Determine the [x, y] coordinate at the center of the cell enclosing the given text.  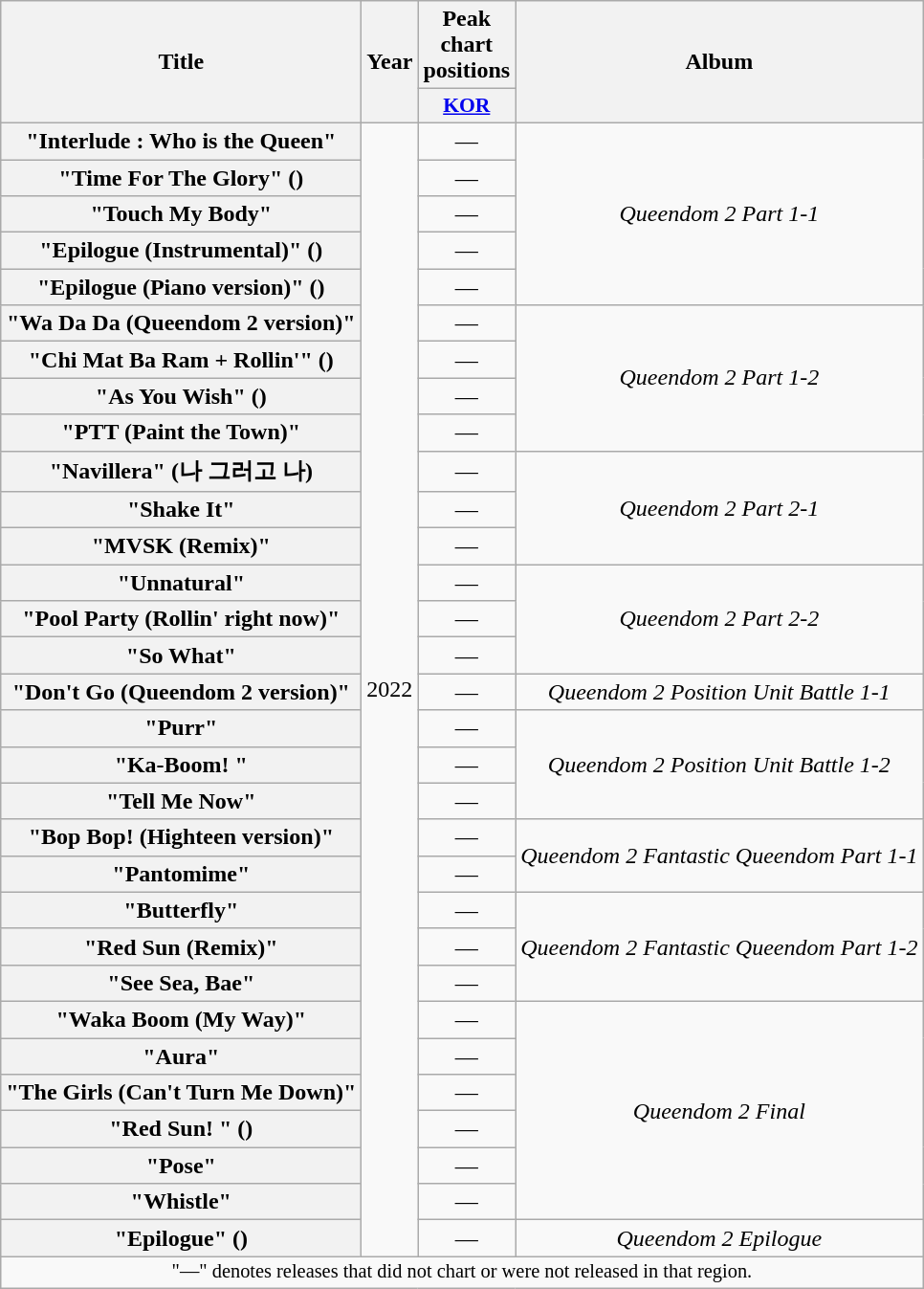
"Pantomime" [182, 874]
"See Sea, Bae" [182, 983]
"Navillera" (나 그러고 나) [182, 471]
Queendom 2 Fantastic Queendom Part 1-1 [719, 856]
"Red Sun (Remix)" [182, 946]
Queendom 2 Part 2-2 [719, 619]
"The Girls (Can't Turn Me Down)" [182, 1093]
"Unnatural" [182, 583]
Year [390, 62]
"Touch My Body" [182, 214]
"Wa Da Da (Queendom 2 version)" [182, 323]
"Purr" [182, 728]
"Red Sun! " () [182, 1129]
"Time For The Glory" () [182, 177]
"Whistle" [182, 1202]
"Don't Go (Queendom 2 version)" [182, 692]
"—" denotes releases that did not chart or were not released in that region. [462, 1273]
Queendom 2 Position Unit Battle 1-1 [719, 692]
"Aura" [182, 1056]
"Epilogue (Instrumental)" () [182, 251]
"Butterfly" [182, 910]
Album [719, 62]
2022 [390, 689]
Queendom 2 Epilogue [719, 1238]
"Ka-Boom! " [182, 765]
Queendom 2 Part 1-2 [719, 378]
"Pool Party (Rollin' right now)" [182, 619]
"Epilogue (Piano version)" () [182, 287]
Queendom 2 Position Unit Battle 1-2 [719, 765]
"Interlude : Who is the Queen" [182, 141]
"Shake It" [182, 510]
Queendom 2 Part 1-1 [719, 213]
"PTT (Paint the Town)" [182, 433]
"Waka Boom (My Way)" [182, 1019]
"Tell Me Now" [182, 801]
"As You Wish" () [182, 396]
"Pose" [182, 1166]
Queendom 2 Part 2-1 [719, 507]
"So What" [182, 656]
Queendom 2 Fantastic Queendom Part 1-2 [719, 946]
Peak chart positions [467, 45]
"Epilogue" () [182, 1238]
"MVSK (Remix)" [182, 546]
Title [182, 62]
KOR [467, 106]
"Bop Bop! (Highteen version)" [182, 837]
"Chi Mat Ba Ram + Rollin'" () [182, 360]
Queendom 2 Final [719, 1110]
